Pinpoint the cell where the given text exists, returning its (x, y) midpoint coordinate. 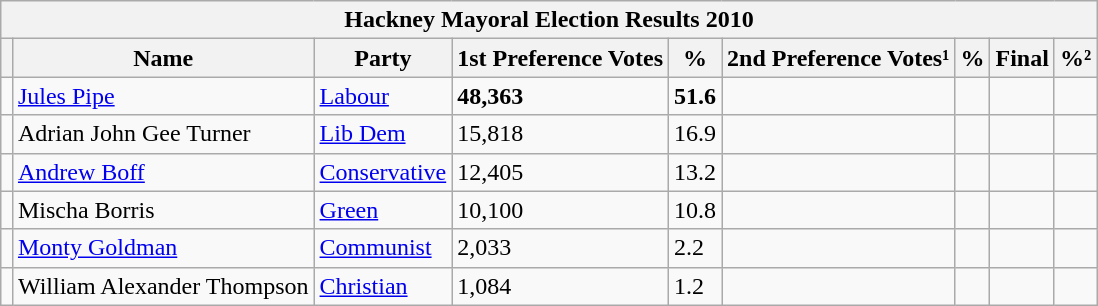
2.2 (696, 248)
William Alexander Thompson (163, 286)
Labour (383, 96)
12,405 (560, 172)
1.2 (696, 286)
2nd Preference Votes¹ (838, 58)
1,084 (560, 286)
Christian (383, 286)
Hackney Mayoral Election Results 2010 (548, 20)
16.9 (696, 134)
Final (1022, 58)
Jules Pipe (163, 96)
2,033 (560, 248)
Communist (383, 248)
Party (383, 58)
Lib Dem (383, 134)
%² (1075, 58)
15,818 (560, 134)
1st Preference Votes (560, 58)
13.2 (696, 172)
10.8 (696, 210)
10,100 (560, 210)
Green (383, 210)
Conservative (383, 172)
Andrew Boff (163, 172)
Monty Goldman (163, 248)
48,363 (560, 96)
Name (163, 58)
Mischa Borris (163, 210)
Adrian John Gee Turner (163, 134)
51.6 (696, 96)
